Extract the (x, y) coordinate from the center of the cell holding the provided text.  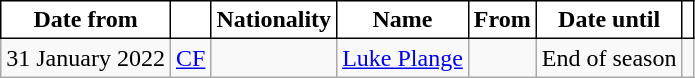
Nationality (274, 20)
Name (403, 20)
Date until (609, 20)
Luke Plange (403, 58)
Date from (86, 20)
31 January 2022 (86, 58)
CF (190, 58)
End of season (609, 58)
From (502, 20)
